Output the [x, y] coordinate of the center of the cell containing the given text.  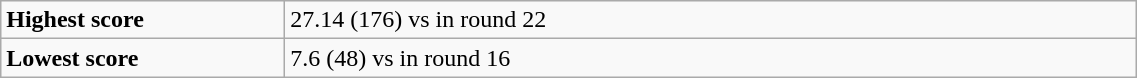
7.6 (48) vs in round 16 [711, 58]
Lowest score [143, 58]
Highest score [143, 20]
27.14 (176) vs in round 22 [711, 20]
